Locate the cell with the specified text and output its [X, Y] center coordinate. 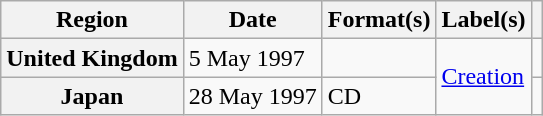
United Kingdom [92, 58]
Label(s) [484, 20]
28 May 1997 [252, 96]
5 May 1997 [252, 58]
Date [252, 20]
Region [92, 20]
Creation [484, 77]
Japan [92, 96]
Format(s) [379, 20]
CD [379, 96]
